Output the [x, y] coordinate of the center of the cell containing the given text.  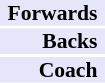
Forwards [52, 13]
Backs [52, 41]
Coach [52, 70]
